Extract the (x, y) coordinate from the center of the cell holding the provided text.  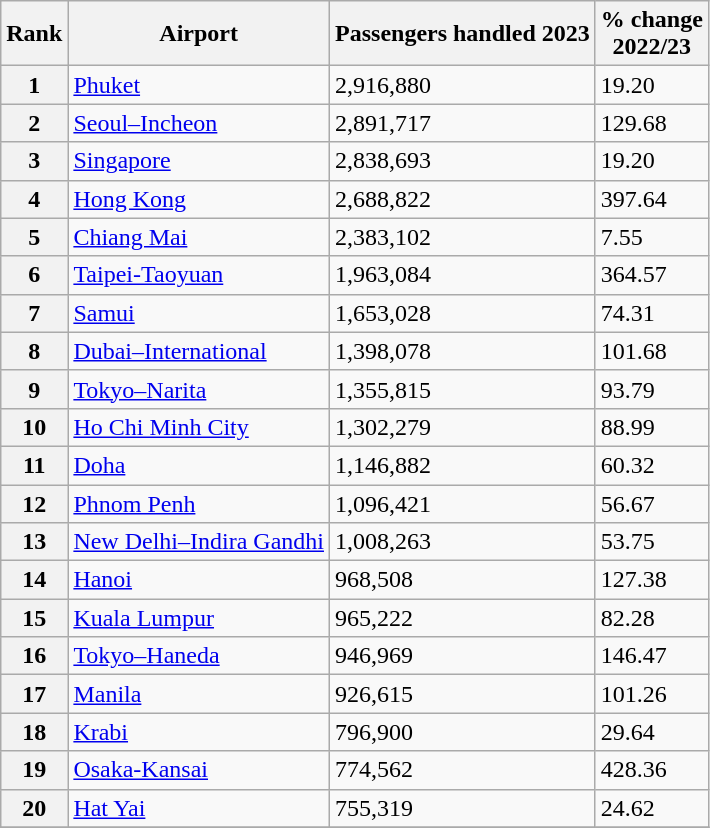
53.75 (652, 542)
965,222 (463, 618)
755,319 (463, 808)
88.99 (652, 427)
24.62 (652, 808)
Taipei-Taoyuan (199, 275)
5 (34, 237)
11 (34, 465)
Hong Kong (199, 199)
6 (34, 275)
17 (34, 694)
428.36 (652, 770)
Airport (199, 34)
926,615 (463, 694)
12 (34, 503)
18 (34, 732)
82.28 (652, 618)
19 (34, 770)
29.64 (652, 732)
1,096,421 (463, 503)
14 (34, 580)
Singapore (199, 161)
Rank (34, 34)
Hat Yai (199, 808)
946,969 (463, 656)
% change2022/23 (652, 34)
2,891,717 (463, 123)
1,355,815 (463, 389)
2,838,693 (463, 161)
Phuket (199, 85)
7 (34, 313)
2,383,102 (463, 237)
146.47 (652, 656)
Hanoi (199, 580)
364.57 (652, 275)
Osaka-Kansai (199, 770)
1,398,078 (463, 351)
56.67 (652, 503)
397.64 (652, 199)
2 (34, 123)
Chiang Mai (199, 237)
1,653,028 (463, 313)
796,900 (463, 732)
20 (34, 808)
16 (34, 656)
15 (34, 618)
1,146,882 (463, 465)
Passengers handled 2023 (463, 34)
10 (34, 427)
Dubai–International (199, 351)
101.26 (652, 694)
Samui (199, 313)
Doha (199, 465)
Kuala Lumpur (199, 618)
Seoul–Incheon (199, 123)
2,916,880 (463, 85)
7.55 (652, 237)
129.68 (652, 123)
Krabi (199, 732)
Phnom Penh (199, 503)
1 (34, 85)
60.32 (652, 465)
968,508 (463, 580)
2,688,822 (463, 199)
4 (34, 199)
127.38 (652, 580)
Tokyo–Narita (199, 389)
1,963,084 (463, 275)
Tokyo–Haneda (199, 656)
1,302,279 (463, 427)
3 (34, 161)
74.31 (652, 313)
101.68 (652, 351)
9 (34, 389)
13 (34, 542)
8 (34, 351)
Manila (199, 694)
Ho Chi Minh City (199, 427)
1,008,263 (463, 542)
774,562 (463, 770)
93.79 (652, 389)
New Delhi–Indira Gandhi (199, 542)
